Output the [x, y] coordinate of the center of the cell containing the given text.  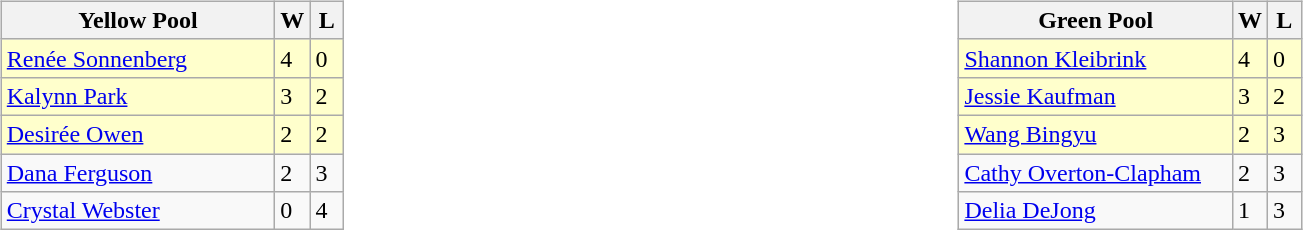
Wang Bingyu [1096, 134]
Yellow Pool [138, 20]
Dana Ferguson [138, 173]
Jessie Kaufman [1096, 96]
Desirée Owen [138, 134]
Renée Sonnenberg [138, 58]
1 [1250, 211]
Shannon Kleibrink [1096, 58]
Cathy Overton-Clapham [1096, 173]
Green Pool [1096, 20]
Crystal Webster [138, 211]
Kalynn Park [138, 96]
Delia DeJong [1096, 211]
